Capture the cell that displays the provided text and extract its (X, Y) central coordinate. 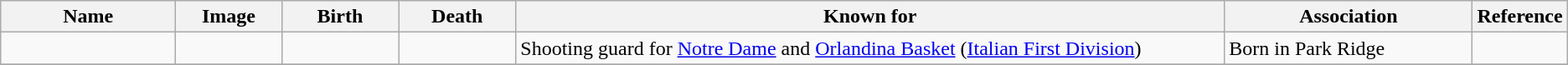
Born in Park Ridge (1349, 48)
Reference (1519, 17)
Birth (340, 17)
Name (89, 17)
Association (1349, 17)
Shooting guard for Notre Dame and Orlandina Basket (Italian First Division) (870, 48)
Known for (870, 17)
Death (457, 17)
Image (230, 17)
